Scan for the cell matching the given text and deliver its [X, Y] coordinate at center. 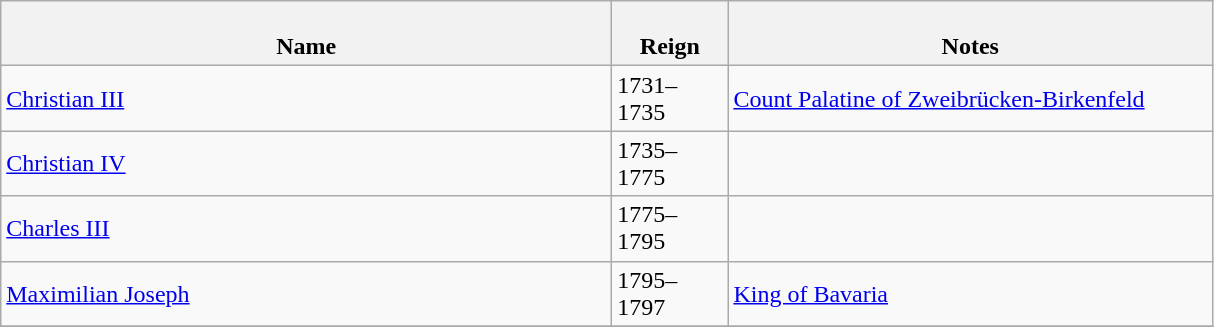
King of Bavaria [970, 294]
Reign [670, 34]
Maximilian Joseph [306, 294]
Christian III [306, 98]
1735–1775 [670, 164]
Charles III [306, 228]
Notes [970, 34]
1775–1795 [670, 228]
Count Palatine of Zweibrücken-Birkenfeld [970, 98]
1795–1797 [670, 294]
1731–1735 [670, 98]
Name [306, 34]
Christian IV [306, 164]
